Locate the cell with the specified text and output its (x, y) center coordinate. 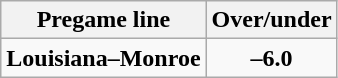
Louisiana–Monroe (104, 58)
Pregame line (104, 20)
Over/under (272, 20)
–6.0 (272, 58)
